From the cell containing the given text, extract its center point as (X, Y) coordinate. 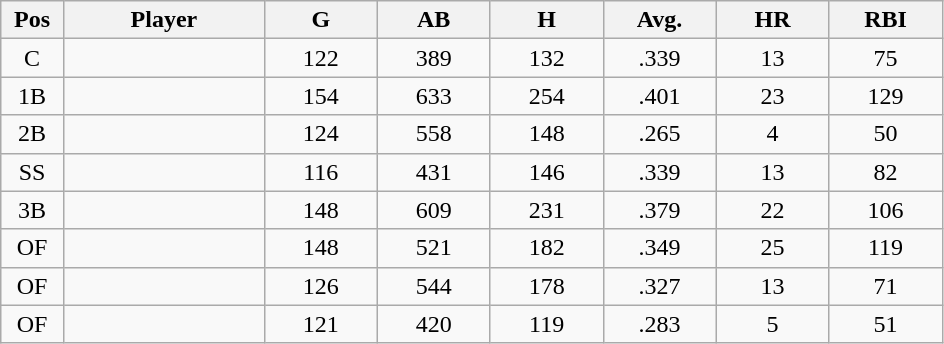
Avg. (660, 20)
3B (32, 210)
182 (546, 248)
G (320, 20)
.349 (660, 248)
558 (434, 134)
389 (434, 58)
521 (434, 248)
.265 (660, 134)
129 (886, 96)
106 (886, 210)
254 (546, 96)
.401 (660, 96)
154 (320, 96)
544 (434, 286)
231 (546, 210)
71 (886, 286)
51 (886, 324)
124 (320, 134)
C (32, 58)
2B (32, 134)
126 (320, 286)
132 (546, 58)
146 (546, 172)
609 (434, 210)
82 (886, 172)
122 (320, 58)
AB (434, 20)
RBI (886, 20)
431 (434, 172)
.379 (660, 210)
75 (886, 58)
HR (772, 20)
121 (320, 324)
H (546, 20)
633 (434, 96)
50 (886, 134)
23 (772, 96)
5 (772, 324)
420 (434, 324)
.283 (660, 324)
SS (32, 172)
Pos (32, 20)
.327 (660, 286)
Player (164, 20)
4 (772, 134)
25 (772, 248)
178 (546, 286)
1B (32, 96)
116 (320, 172)
22 (772, 210)
